Provide the [x, y] coordinate of the cell's center where the given text is located.  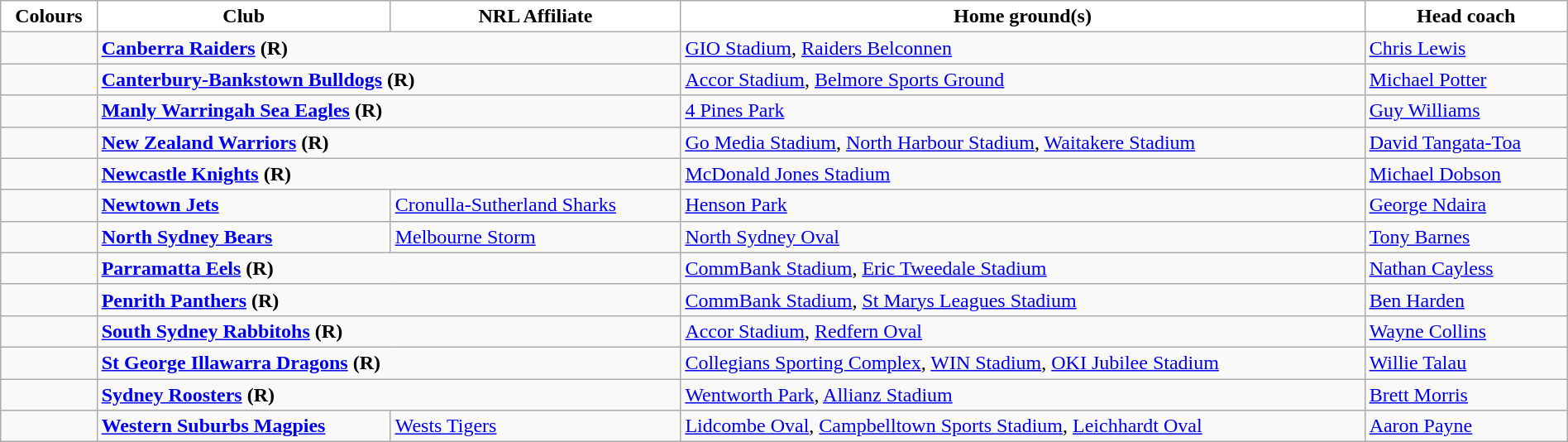
Home ground(s) [1022, 17]
Michael Dobson [1465, 174]
Nathan Cayless [1465, 268]
Accor Stadium, Redfern Oval [1022, 331]
North Sydney Oval [1022, 237]
Western Suburbs Magpies [243, 426]
Newcastle Knights (R) [389, 174]
Chris Lewis [1465, 48]
Tony Barnes [1465, 237]
Brett Morris [1465, 395]
Aaron Payne [1465, 426]
George Ndaira [1465, 205]
CommBank Stadium, St Marys Leagues Stadium [1022, 300]
Manly Warringah Sea Eagles (R) [389, 111]
Go Media Stadium, North Harbour Stadium, Waitakere Stadium [1022, 142]
Penrith Panthers (R) [389, 300]
David Tangata-Toa [1465, 142]
Colours [49, 17]
Wayne Collins [1465, 331]
Cronulla-Sutherland Sharks [536, 205]
4 Pines Park [1022, 111]
Willie Talau [1465, 363]
St George Illawarra Dragons (R) [389, 363]
Ben Harden [1465, 300]
Newtown Jets [243, 205]
Michael Potter [1465, 79]
New Zealand Warriors (R) [389, 142]
Canberra Raiders (R) [389, 48]
South Sydney Rabbitohs (R) [389, 331]
Wests Tigers [536, 426]
Lidcombe Oval, Campbelltown Sports Stadium, Leichhardt Oval [1022, 426]
McDonald Jones Stadium [1022, 174]
North Sydney Bears [243, 237]
Henson Park [1022, 205]
CommBank Stadium, Eric Tweedale Stadium [1022, 268]
Club [243, 17]
GIO Stadium, Raiders Belconnen [1022, 48]
Wentworth Park, Allianz Stadium [1022, 395]
NRL Affiliate [536, 17]
Sydney Roosters (R) [389, 395]
Parramatta Eels (R) [389, 268]
Accor Stadium, Belmore Sports Ground [1022, 79]
Melbourne Storm [536, 237]
Canterbury-Bankstown Bulldogs (R) [389, 79]
Head coach [1465, 17]
Collegians Sporting Complex, WIN Stadium, OKI Jubilee Stadium [1022, 363]
Guy Williams [1465, 111]
